From the cell containing the given text, extract its center point as [x, y] coordinate. 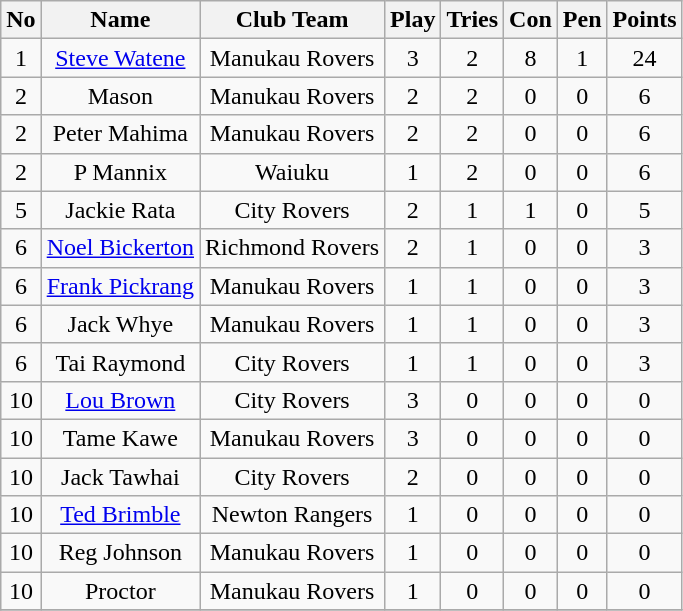
Jack Tawhai [120, 477]
Jackie Rata [120, 210]
Tai Raymond [120, 362]
Waiuku [292, 172]
Peter Mahima [120, 134]
Steve Watene [120, 58]
Newton Rangers [292, 515]
8 [531, 58]
Jack Whye [120, 324]
Ted Brimble [120, 515]
Con [531, 20]
Play [413, 20]
Proctor [120, 591]
Noel Bickerton [120, 248]
Name [120, 20]
No [21, 20]
Tries [472, 20]
Mason [120, 96]
Richmond Rovers [292, 248]
Reg Johnson [120, 553]
Points [644, 20]
24 [644, 58]
Frank Pickrang [120, 286]
Club Team [292, 20]
P Mannix [120, 172]
Lou Brown [120, 400]
Pen [582, 20]
Tame Kawe [120, 438]
